Find where the given text appears and provide that cell's center as (x, y) coordinate. 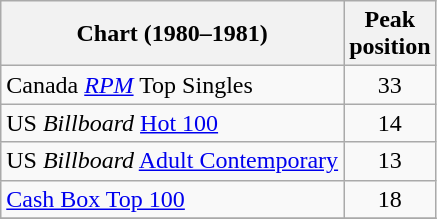
US Billboard Adult Contemporary (172, 161)
13 (390, 161)
Peakposition (390, 34)
Chart (1980–1981) (172, 34)
14 (390, 123)
Canada RPM Top Singles (172, 85)
Cash Box Top 100 (172, 199)
US Billboard Hot 100 (172, 123)
33 (390, 85)
18 (390, 199)
